Detect which cell encompasses the target text, then output its [x, y] center coordinate. 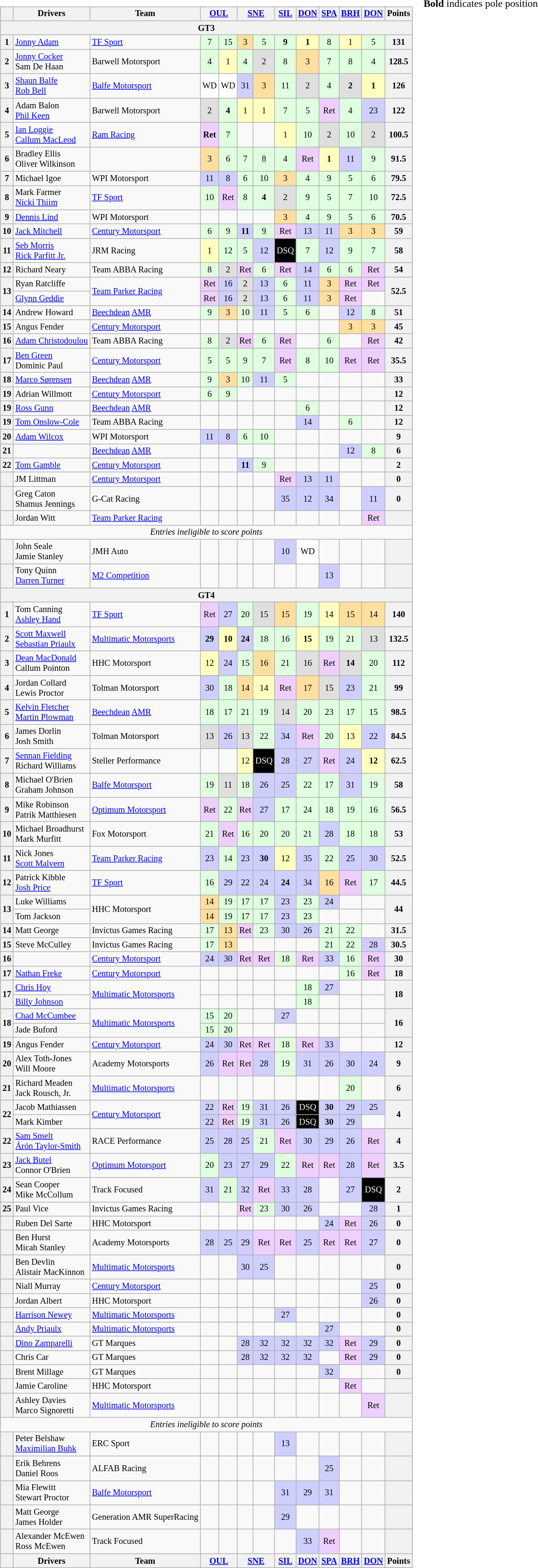
131 [398, 42]
GT4 [206, 595]
Andy Priaulx [52, 1329]
Greg Caton Shamus Jennings [52, 499]
Dino Zamparelli [52, 1343]
Luke Williams [52, 902]
Nathan Freke [52, 973]
G-Cat Racing [145, 499]
Jacob Mathiassen [52, 1107]
Dean MacDonald Callum Pointon [52, 663]
132.5 [398, 639]
Adam Balon Phil Keen [52, 110]
Generation AMR SuperRacing [145, 1517]
Brent Millage [52, 1372]
Erik Behrens Daniel Roos [52, 1468]
99 [398, 688]
140 [398, 615]
Marco Sørensen [52, 380]
91.5 [398, 159]
Niall Murray [52, 1286]
72.5 [398, 198]
Mike Robinson Patrik Matthiesen [52, 810]
Matt George James Holder [52, 1517]
Ryan Ratcliffe [52, 284]
Dennis Lind [52, 217]
Bradley Ellis Oliver Wilkinson [52, 159]
51 [398, 313]
Peter Belshaw Maximilian Buhk [52, 1444]
3.5 [398, 1165]
79.5 [398, 178]
53 [398, 834]
Alex Toth-Jones Will Moore [52, 1064]
Nick Jones Scott Malvern [52, 859]
Jade Buford [52, 1030]
44 [398, 909]
112 [398, 663]
Scott Maxwell Sebastian Priaulx [52, 639]
Sennan Fielding Richard Williams [52, 761]
Ben Green Dominic Paul [52, 360]
Sam Smelt Árón Taylor-Smith [52, 1141]
Tom Gamble [52, 465]
Sean Cooper Mike McCollum [52, 1190]
70.5 [398, 217]
128.5 [398, 62]
Richard Meaden Jack Rousch, Jr. [52, 1088]
31.5 [398, 931]
ERC Sport [145, 1444]
Ruben Del Sarte [52, 1223]
Chad McCumbee [52, 1016]
Fox Motorsport [145, 834]
84.5 [398, 736]
Ashley Davies Marco Signoretti [52, 1406]
Jonny Cocker Sam De Haan [52, 62]
100.5 [398, 135]
30.5 [398, 945]
JRM Racing [145, 251]
Alexander McEwen Ross McEwen [52, 1541]
Harrison Newey [52, 1315]
Patrick Kibble Josh Price [52, 883]
98.5 [398, 712]
Jack Mitchell [52, 231]
ALFAB Racing [145, 1468]
Tony Quinn Darren Turner [52, 576]
Glynn Geddie [52, 298]
James Dorlin Josh Smith [52, 736]
John Seale Jamie Stanley [52, 552]
Chris Car [52, 1358]
Matt George [52, 931]
Richard Neary [52, 270]
Andrew Howard [52, 313]
Steller Performance [145, 761]
Mia Flewitt Stewart Proctor [52, 1493]
Tom Onslow-Cole [52, 423]
Michael Broadhurst Mark Murfitt [52, 834]
Mark Kimber [52, 1122]
Paul Vice [52, 1209]
Chris Hoy [52, 988]
Jamie Caroline [52, 1386]
Shaun Balfe Rob Bell [52, 86]
Tom Jackson [52, 916]
122 [398, 110]
Jordan Witt [52, 518]
GT3 [206, 28]
59 [398, 231]
56.5 [398, 810]
54 [398, 270]
M2 Competition [145, 576]
Jonny Adam [52, 42]
Mark Farmer Nicki Thiim [52, 198]
Jack Butel Connor O'Brien [52, 1165]
42 [398, 341]
45 [398, 327]
RACE Performance [145, 1141]
Ian Loggie Callum MacLeod [52, 135]
Steve McCulley [52, 945]
JM Littman [52, 479]
Adrian Willmott [52, 394]
Ross Gunn [52, 408]
126 [398, 86]
Michael O'Brien Graham Johnson [52, 785]
Jordan Collard Lewis Proctor [52, 688]
Michael Igoe [52, 178]
Ben Hurst Micah Stanley [52, 1243]
JMH Auto [145, 552]
Ben Devlin Alistair MacKinnon [52, 1267]
Kelvin Fletcher Martin Plowman [52, 712]
Ram Racing [145, 135]
62.5 [398, 761]
Tom Canning Ashley Hand [52, 615]
Jordan Albert [52, 1301]
35.5 [398, 360]
Adam Wilcox [52, 437]
Seb Morris Rick Parfitt Jr. [52, 251]
44.5 [398, 883]
Billy Johnson [52, 1002]
Adam Christodoulou [52, 341]
